Determine the (x, y) coordinate at the center of the cell enclosing the given text.  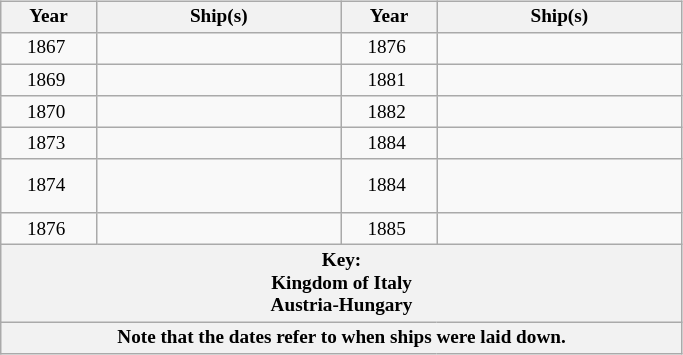
1882 (390, 112)
1870 (48, 112)
1874 (48, 186)
Note that the dates refer to when ships were laid down. (342, 338)
1869 (48, 80)
1881 (390, 80)
1867 (48, 49)
1885 (390, 229)
Key: Kingdom of Italy Austria-Hungary (342, 284)
1873 (48, 144)
